Detect which cell encompasses the target text, then output its (x, y) center coordinate. 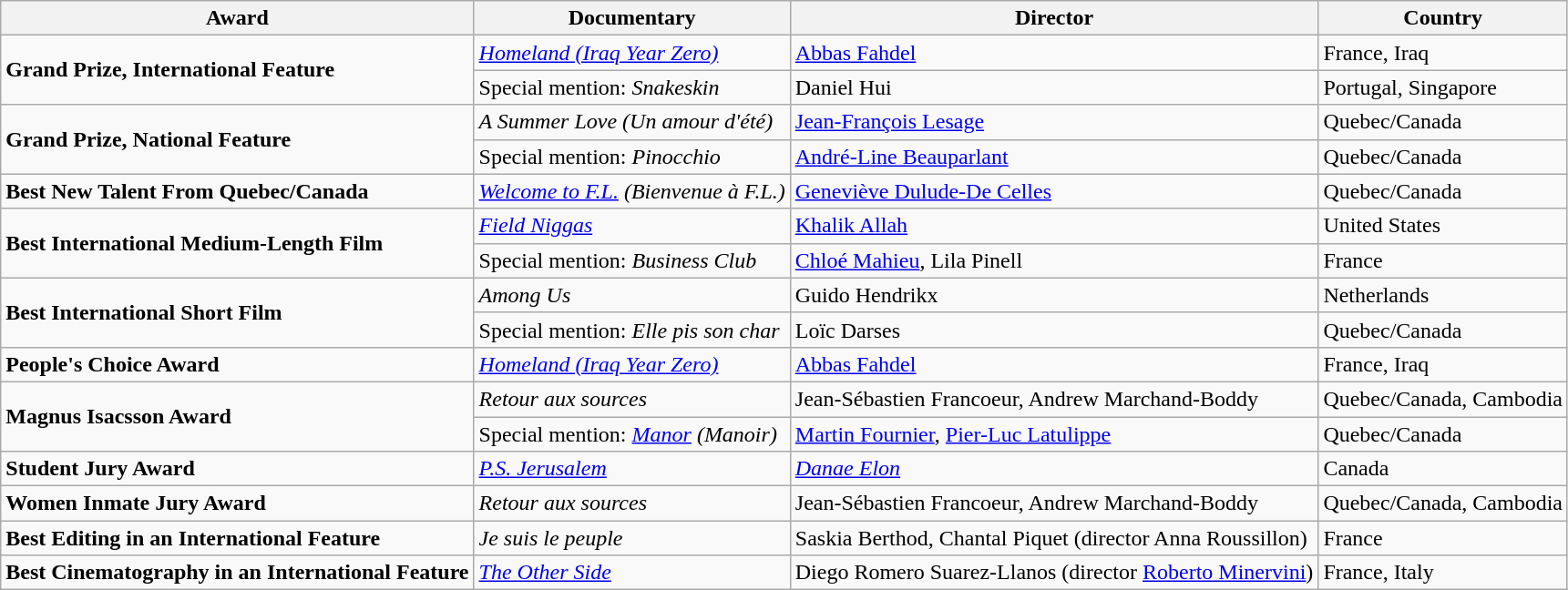
André-Line Beauparlant (1054, 157)
Special mention: Business Club (632, 260)
Saskia Berthod, Chantal Piquet (director Anna Roussillon) (1054, 538)
Netherlands (1443, 295)
Diego Romero Suarez-Llanos (director Roberto Minervini) (1054, 573)
Grand Prize, International Feature (237, 70)
Welcome to F.L. (Bienvenue à F.L.) (632, 191)
Canada (1443, 469)
Best Cinematography in an International Feature (237, 573)
Guido Hendrikx (1054, 295)
Student Jury Award (237, 469)
Daniel Hui (1054, 87)
Martin Fournier, Pier-Luc Latulippe (1054, 434)
Women Inmate Jury Award (237, 504)
Special mention: Elle pis son char (632, 330)
Danae Elon (1054, 469)
Portugal, Singapore (1443, 87)
People's Choice Award (237, 364)
Grand Prize, National Feature (237, 139)
Jean-François Lesage (1054, 122)
Magnus Isacsson Award (237, 416)
Award (237, 18)
A Summer Love (Un amour d'été) (632, 122)
Geneviève Dulude-De Celles (1054, 191)
Khalik Allah (1054, 226)
Best Editing in an International Feature (237, 538)
Special mention: Pinocchio (632, 157)
Special mention: Snakeskin (632, 87)
Field Niggas (632, 226)
Among Us (632, 295)
Best International Short Film (237, 312)
Country (1443, 18)
Best New Talent From Quebec/Canada (237, 191)
Best International Medium-Length Film (237, 243)
The Other Side (632, 573)
United States (1443, 226)
Director (1054, 18)
P.S. Jerusalem (632, 469)
Je suis le peuple (632, 538)
Special mention: Manor (Manoir) (632, 434)
Documentary (632, 18)
Loïc Darses (1054, 330)
France, Italy (1443, 573)
Chloé Mahieu, Lila Pinell (1054, 260)
